Identify which cell holds the provided text, then report its [x, y] central coordinate. 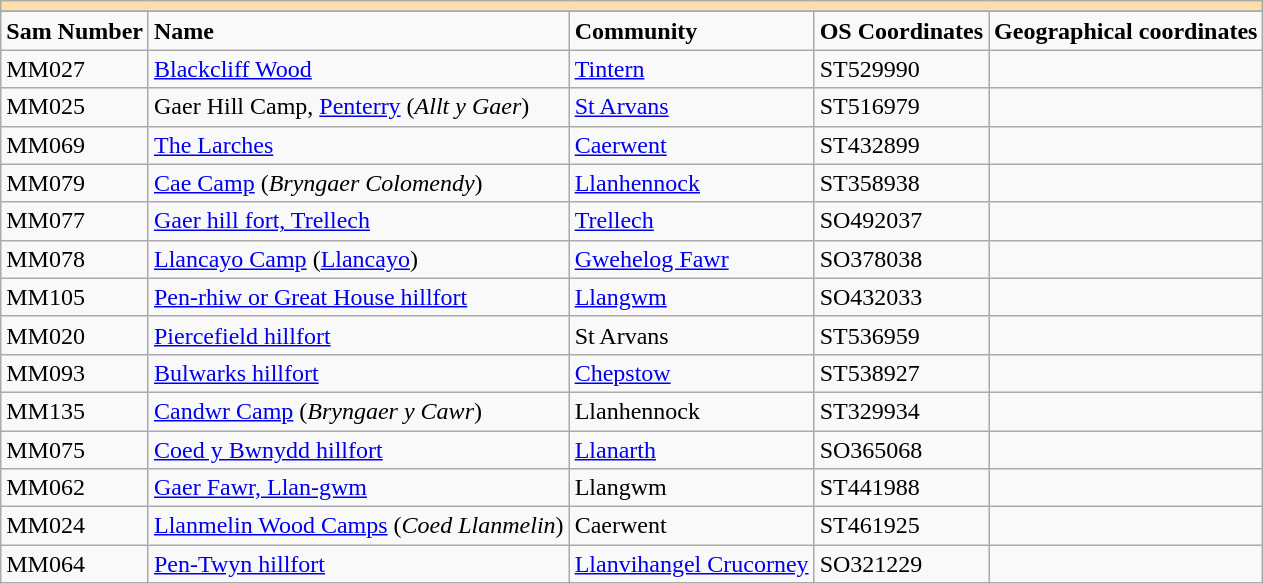
MM025 [75, 107]
Piercefield hillfort [358, 335]
Cae Camp (Bryngaer Colomendy) [358, 183]
Gwehelog Fawr [692, 259]
MM105 [75, 297]
Llanarth [692, 449]
ST329934 [901, 411]
Tintern [692, 69]
MM069 [75, 145]
Name [358, 31]
Pen-Twyn hillfort [358, 564]
SO492037 [901, 221]
MM093 [75, 373]
Trellech [692, 221]
ST529990 [901, 69]
Candwr Camp (Bryngaer y Cawr) [358, 411]
MM020 [75, 335]
ST461925 [901, 526]
ST538927 [901, 373]
Coed y Bwnydd hillfort [358, 449]
Gaer Hill Camp, Penterry (Allt y Gaer) [358, 107]
ST358938 [901, 183]
ST516979 [901, 107]
MM079 [75, 183]
Community [692, 31]
SO365068 [901, 449]
Llanmelin Wood Camps (Coed Llanmelin) [358, 526]
OS Coordinates [901, 31]
Geographical coordinates [1126, 31]
MM075 [75, 449]
The Larches [358, 145]
MM135 [75, 411]
Llancayo Camp (Llancayo) [358, 259]
ST441988 [901, 488]
Gaer Fawr, Llan-gwm [358, 488]
ST536959 [901, 335]
Sam Number [75, 31]
SO432033 [901, 297]
Llanvihangel Crucorney [692, 564]
MM064 [75, 564]
SO378038 [901, 259]
MM024 [75, 526]
MM027 [75, 69]
Pen-rhiw or Great House hillfort [358, 297]
MM077 [75, 221]
Bulwarks hillfort [358, 373]
ST432899 [901, 145]
SO321229 [901, 564]
MM062 [75, 488]
MM078 [75, 259]
Chepstow [692, 373]
Gaer hill fort, Trellech [358, 221]
Blackcliff Wood [358, 69]
